Determine the (X, Y) coordinate at the center of the cell enclosing the given text.  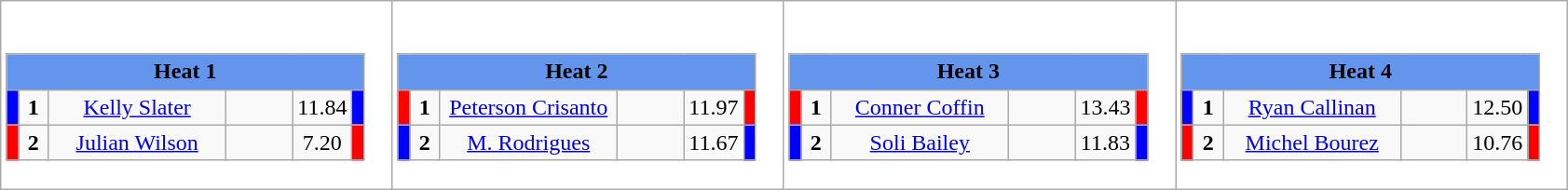
10.76 (1498, 142)
11.84 (322, 107)
Peterson Crisanto (529, 107)
M. Rodrigues (529, 142)
11.83 (1105, 142)
Heat 3 (968, 72)
Heat 3 1 Conner Coffin 13.43 2 Soli Bailey 11.83 (980, 95)
12.50 (1498, 107)
11.67 (714, 142)
Heat 1 (184, 72)
Heat 4 (1360, 72)
Heat 2 1 Peterson Crisanto 11.97 2 M. Rodrigues 11.67 (588, 95)
Kelly Slater (138, 107)
Ryan Callinan (1312, 107)
13.43 (1105, 107)
Julian Wilson (138, 142)
7.20 (322, 142)
Heat 4 1 Ryan Callinan 12.50 2 Michel Bourez 10.76 (1371, 95)
11.97 (714, 107)
Soli Bailey (920, 142)
Heat 2 (576, 72)
Michel Bourez (1312, 142)
Conner Coffin (920, 107)
Heat 1 1 Kelly Slater 11.84 2 Julian Wilson 7.20 (197, 95)
